Search for the cell housing the specified text and yield its (X, Y) center coordinate. 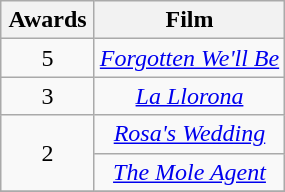
2 (48, 153)
The Mole Agent (189, 172)
Forgotten We'll Be (189, 58)
5 (48, 58)
Awards (48, 20)
Film (189, 20)
La Llorona (189, 96)
3 (48, 96)
Rosa's Wedding (189, 134)
